Pinpoint the cell where the given text exists, returning its (x, y) midpoint coordinate. 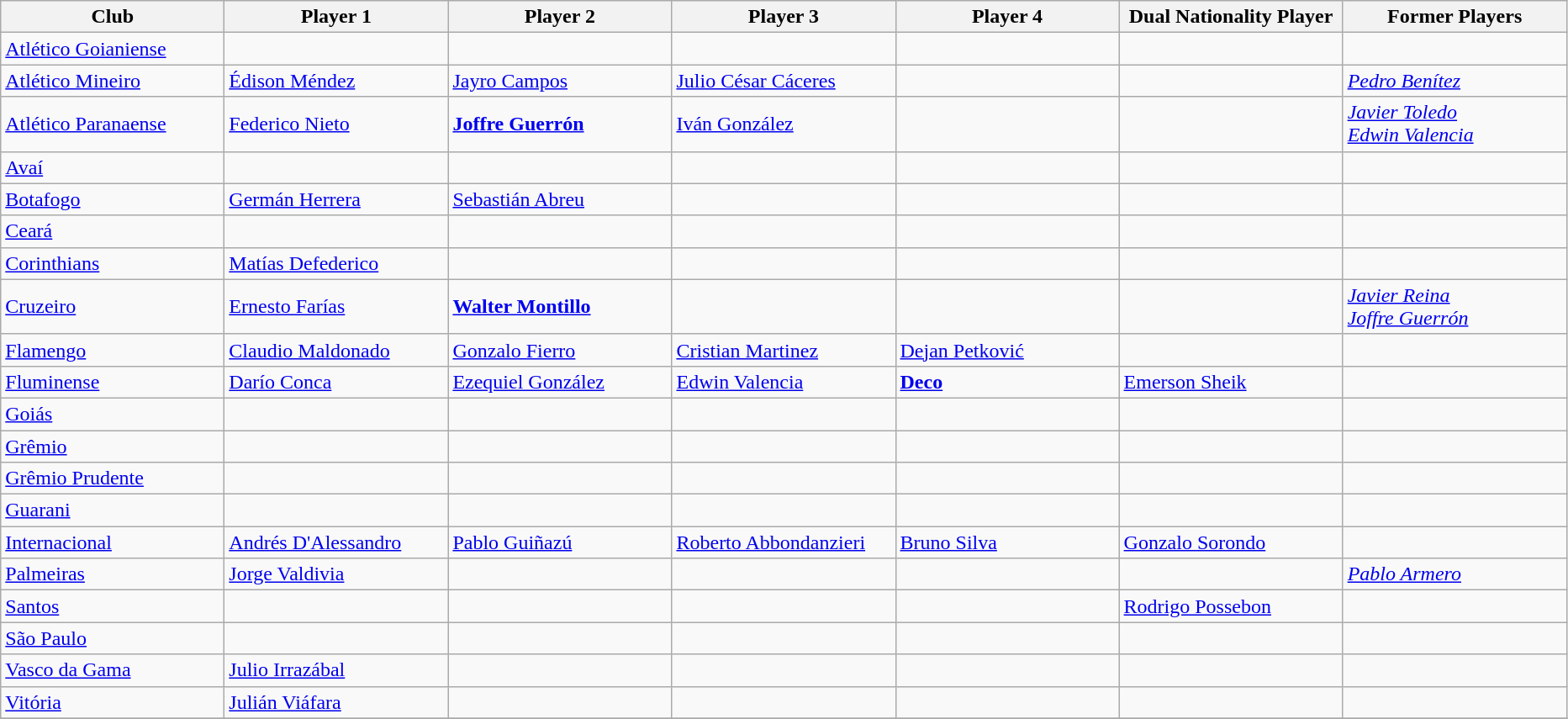
Cristian Martinez (784, 350)
Player 1 (336, 17)
Flamengo (113, 350)
Pablo Armero (1454, 574)
Pablo Guiñazú (560, 542)
Atlético Goianiense (113, 49)
Edwin Valencia (784, 382)
Vasco da Gama (113, 670)
Goiás (113, 414)
Emerson Sheik (1231, 382)
Roberto Abbondanzieri (784, 542)
Deco (1007, 382)
Vitória (113, 702)
Claudio Maldonado (336, 350)
Édison Méndez (336, 81)
Dejan Petković (1007, 350)
Javier Reina Joffre Guerrón (1454, 306)
Club (113, 17)
Pedro Benítez (1454, 81)
Santos (113, 606)
Former Players (1454, 17)
Joffre Guerrón (560, 124)
Dual Nationality Player (1231, 17)
Ceará (113, 231)
Grêmio (113, 447)
Guarani (113, 510)
Julio César Cáceres (784, 81)
Andrés D'Alessandro (336, 542)
Matías Defederico (336, 263)
Player 4 (1007, 17)
Cruzeiro (113, 306)
Jorge Valdivia (336, 574)
Julián Viáfara (336, 702)
Ezequiel González (560, 382)
Atlético Paranaense (113, 124)
Corinthians (113, 263)
Sebastián Abreu (560, 199)
Bruno Silva (1007, 542)
Avaí (113, 167)
Grêmio Prudente (113, 478)
Javier Toledo Edwin Valencia (1454, 124)
Palmeiras (113, 574)
Atlético Mineiro (113, 81)
Gonzalo Sorondo (1231, 542)
Iván González (784, 124)
Germán Herrera (336, 199)
Walter Montillo (560, 306)
Darío Conca (336, 382)
Jayro Campos (560, 81)
Rodrigo Possebon (1231, 606)
Internacional (113, 542)
Botafogo (113, 199)
Player 2 (560, 17)
Player 3 (784, 17)
São Paulo (113, 638)
Ernesto Farías (336, 306)
Federico Nieto (336, 124)
Gonzalo Fierro (560, 350)
Fluminense (113, 382)
Julio Irrazábal (336, 670)
